From the cell containing the given text, extract its center point as [X, Y] coordinate. 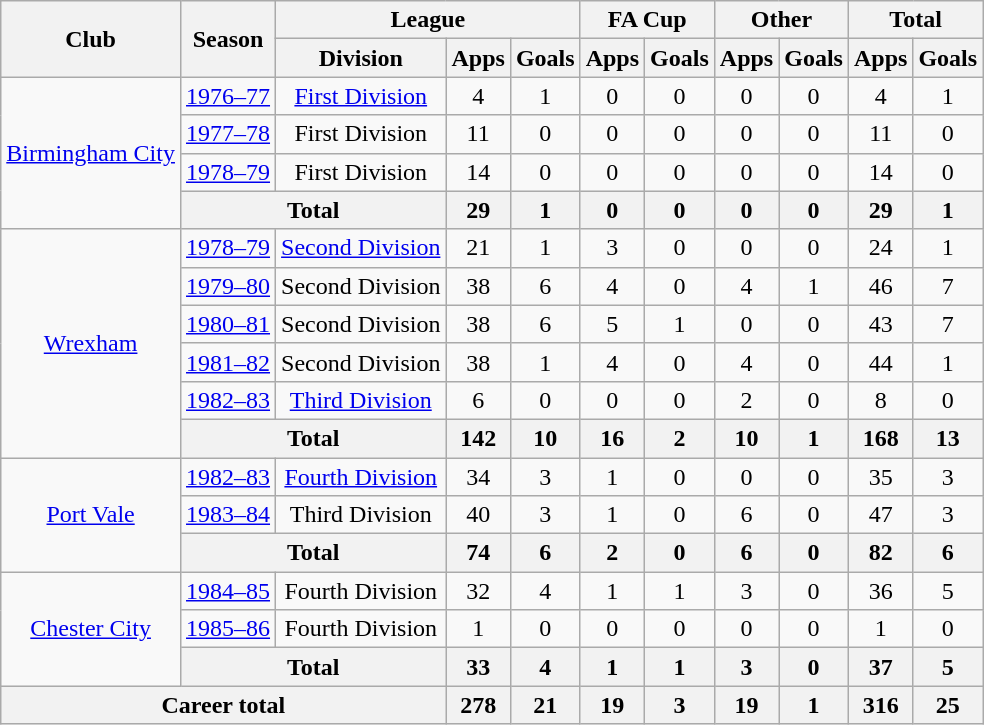
278 [478, 705]
142 [478, 438]
36 [880, 591]
1980–81 [228, 324]
1979–80 [228, 286]
League [428, 20]
1985–86 [228, 629]
74 [478, 553]
33 [478, 667]
Season [228, 39]
1984–85 [228, 591]
82 [880, 553]
37 [880, 667]
1977–78 [228, 134]
Club [91, 39]
34 [478, 477]
24 [880, 248]
168 [880, 438]
Chester City [91, 629]
1981–82 [228, 362]
Division [361, 58]
16 [612, 438]
Birmingham City [91, 153]
43 [880, 324]
1983–84 [228, 515]
Career total [224, 705]
25 [948, 705]
35 [880, 477]
44 [880, 362]
32 [478, 591]
1976–77 [228, 96]
Other [781, 20]
13 [948, 438]
316 [880, 705]
47 [880, 515]
Wrexham [91, 343]
8 [880, 400]
46 [880, 286]
Port Vale [91, 515]
FA Cup [647, 20]
40 [478, 515]
